Capture the cell that displays the provided text and extract its (x, y) central coordinate. 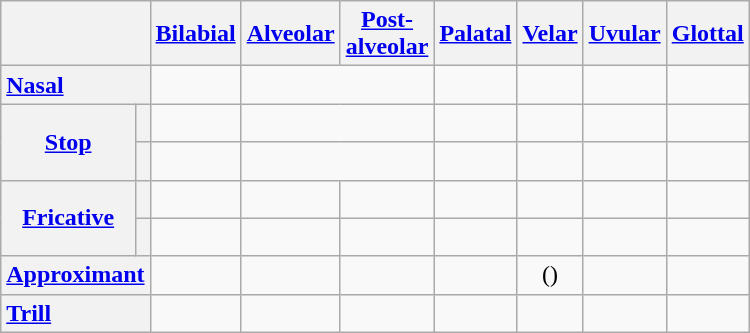
Nasal (76, 85)
Approximant (76, 275)
Uvular (624, 34)
Post-alveolar (387, 34)
Velar (550, 34)
() (550, 275)
Bilabial (196, 34)
Fricative (68, 218)
Stop (68, 142)
Trill (76, 313)
Glottal (708, 34)
Alveolar (290, 34)
Palatal (476, 34)
